Extract the [X, Y] coordinate from the center of the cell holding the provided text.  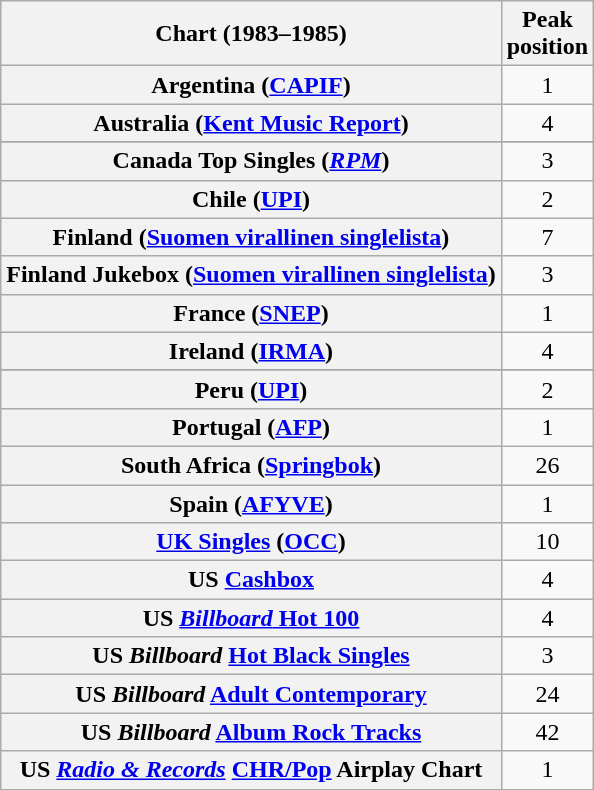
Australia (Kent Music Report) [251, 123]
Chart (1983–1985) [251, 34]
US Radio & Records CHR/Pop Airplay Chart [251, 770]
South Africa (Springbok) [251, 465]
Finland Jukebox (Suomen virallinen singlelista) [251, 275]
Ireland (IRMA) [251, 351]
UK Singles (OCC) [251, 542]
Finland (Suomen virallinen singlelista) [251, 237]
US Billboard Album Rock Tracks [251, 732]
US Cashbox [251, 580]
Canada Top Singles (RPM) [251, 161]
France (SNEP) [251, 313]
26 [547, 465]
Peakposition [547, 34]
Spain (AFYVE) [251, 503]
Peru (UPI) [251, 389]
US Billboard Adult Contemporary [251, 694]
10 [547, 542]
7 [547, 237]
US Billboard Hot 100 [251, 618]
Portugal (AFP) [251, 427]
US Billboard Hot Black Singles [251, 656]
Chile (UPI) [251, 199]
24 [547, 694]
42 [547, 732]
Argentina (CAPIF) [251, 85]
